Capture the cell that displays the provided text and extract its [x, y] central coordinate. 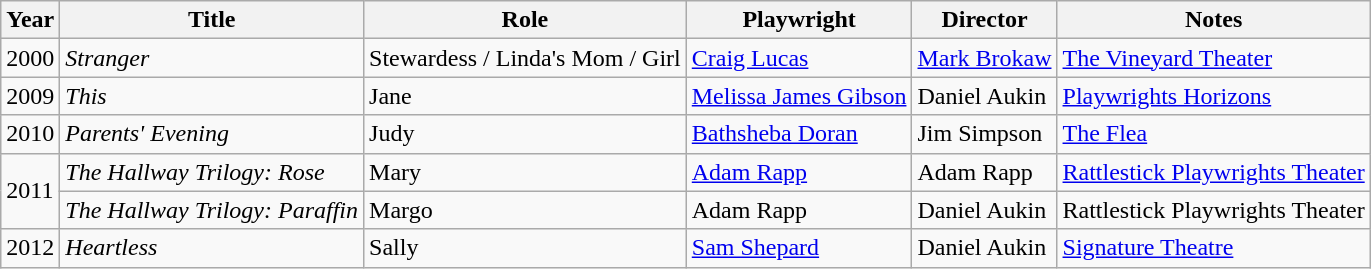
Notes [1214, 20]
Jim Simpson [984, 134]
Parents' Evening [212, 134]
Stranger [212, 58]
Role [526, 20]
Mary [526, 172]
The Flea [1214, 134]
The Hallway Trilogy: Paraffin [212, 210]
Jane [526, 96]
Stewardess / Linda's Mom / Girl [526, 58]
Playwright [799, 20]
Sally [526, 248]
Craig Lucas [799, 58]
2012 [30, 248]
Bathsheba Doran [799, 134]
2011 [30, 191]
The Vineyard Theater [1214, 58]
Director [984, 20]
Title [212, 20]
Year [30, 20]
2000 [30, 58]
The Hallway Trilogy: Rose [212, 172]
This [212, 96]
Melissa James Gibson [799, 96]
Margo [526, 210]
Mark Brokaw [984, 58]
Judy [526, 134]
2010 [30, 134]
Heartless [212, 248]
Playwrights Horizons [1214, 96]
Signature Theatre [1214, 248]
2009 [30, 96]
Sam Shepard [799, 248]
